Scan for the cell matching the given text and deliver its [X, Y] coordinate at center. 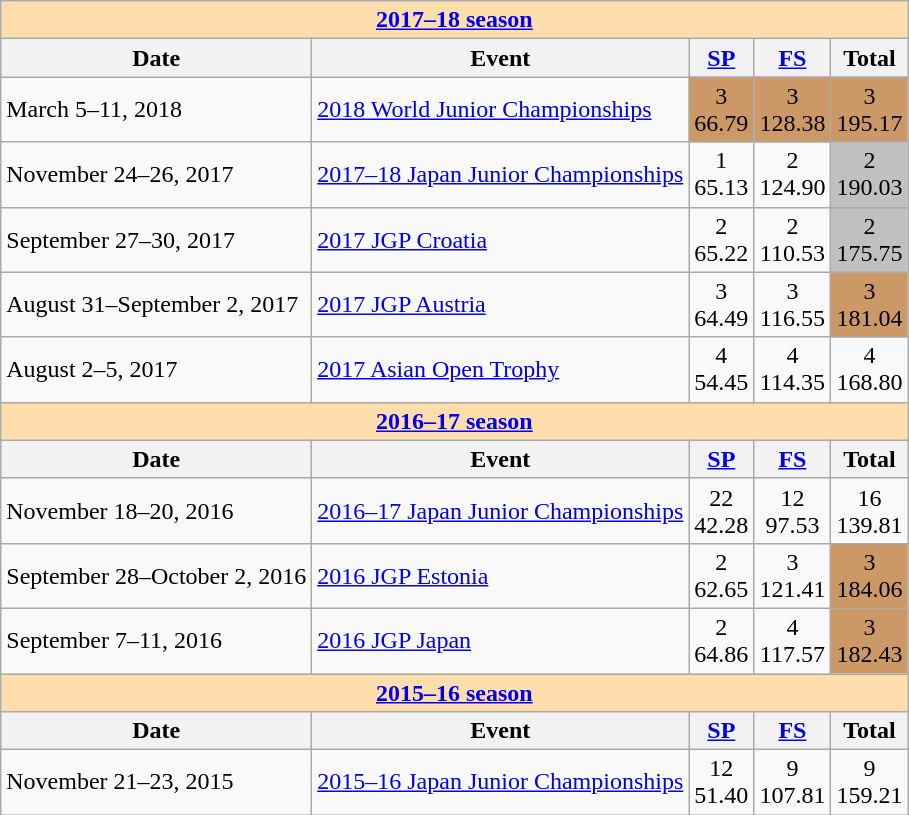
September 27–30, 2017 [156, 240]
22 42.28 [722, 510]
3 184.06 [870, 576]
2017 Asian Open Trophy [500, 370]
2017 JGP Austria [500, 304]
3 66.79 [722, 110]
3 128.38 [792, 110]
2016 JGP Japan [500, 640]
4 114.35 [792, 370]
2017–18 season [454, 20]
November 18–20, 2016 [156, 510]
12 97.53 [792, 510]
2 64.86 [722, 640]
March 5–11, 2018 [156, 110]
September 7–11, 2016 [156, 640]
November 24–26, 2017 [156, 174]
November 21–23, 2015 [156, 782]
September 28–October 2, 2016 [156, 576]
2 65.22 [722, 240]
2016 JGP Estonia [500, 576]
3 121.41 [792, 576]
2016–17 season [454, 421]
2 175.75 [870, 240]
16 139.81 [870, 510]
2 110.53 [792, 240]
2017 JGP Croatia [500, 240]
1 65.13 [722, 174]
12 51.40 [722, 782]
2 62.65 [722, 576]
3 182.43 [870, 640]
3 116.55 [792, 304]
9 107.81 [792, 782]
4 54.45 [722, 370]
3 181.04 [870, 304]
2016–17 Japan Junior Championships [500, 510]
2015–16 Japan Junior Championships [500, 782]
4 168.80 [870, 370]
August 2–5, 2017 [156, 370]
August 31–September 2, 2017 [156, 304]
9 159.21 [870, 782]
2 124.90 [792, 174]
2015–16 season [454, 693]
3 64.49 [722, 304]
2017–18 Japan Junior Championships [500, 174]
3 195.17 [870, 110]
2018 World Junior Championships [500, 110]
4 117.57 [792, 640]
2 190.03 [870, 174]
